For the text-containing cell, return its midpoint in [X, Y] coordinate format. 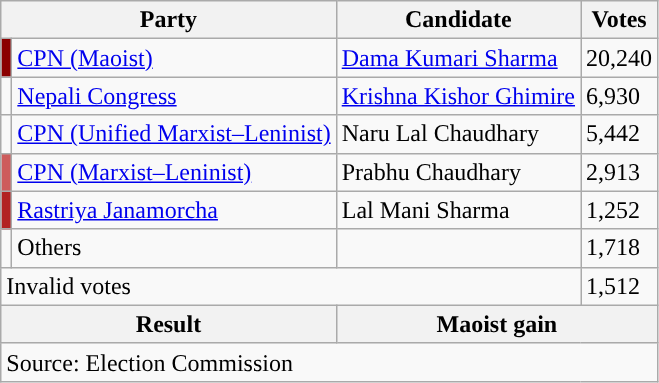
1,512 [620, 286]
5,442 [620, 134]
Maoist gain [496, 324]
2,913 [620, 172]
Krishna Kishor Ghimire [458, 96]
Votes [620, 20]
Candidate [458, 20]
Invalid votes [291, 286]
1,252 [620, 210]
Nepali Congress [174, 96]
Source: Election Commission [330, 362]
Result [168, 324]
CPN (Unified Marxist–Leninist) [174, 134]
6,930 [620, 96]
Party [168, 20]
Rastriya Janamorcha [174, 210]
CPN (Maoist) [174, 58]
Lal Mani Sharma [458, 210]
CPN (Marxist–Leninist) [174, 172]
Prabhu Chaudhary [458, 172]
Dama Kumari Sharma [458, 58]
1,718 [620, 248]
Naru Lal Chaudhary [458, 134]
20,240 [620, 58]
Others [174, 248]
